Return the [X, Y] coordinate for the center point of the cell that contains the specified text.  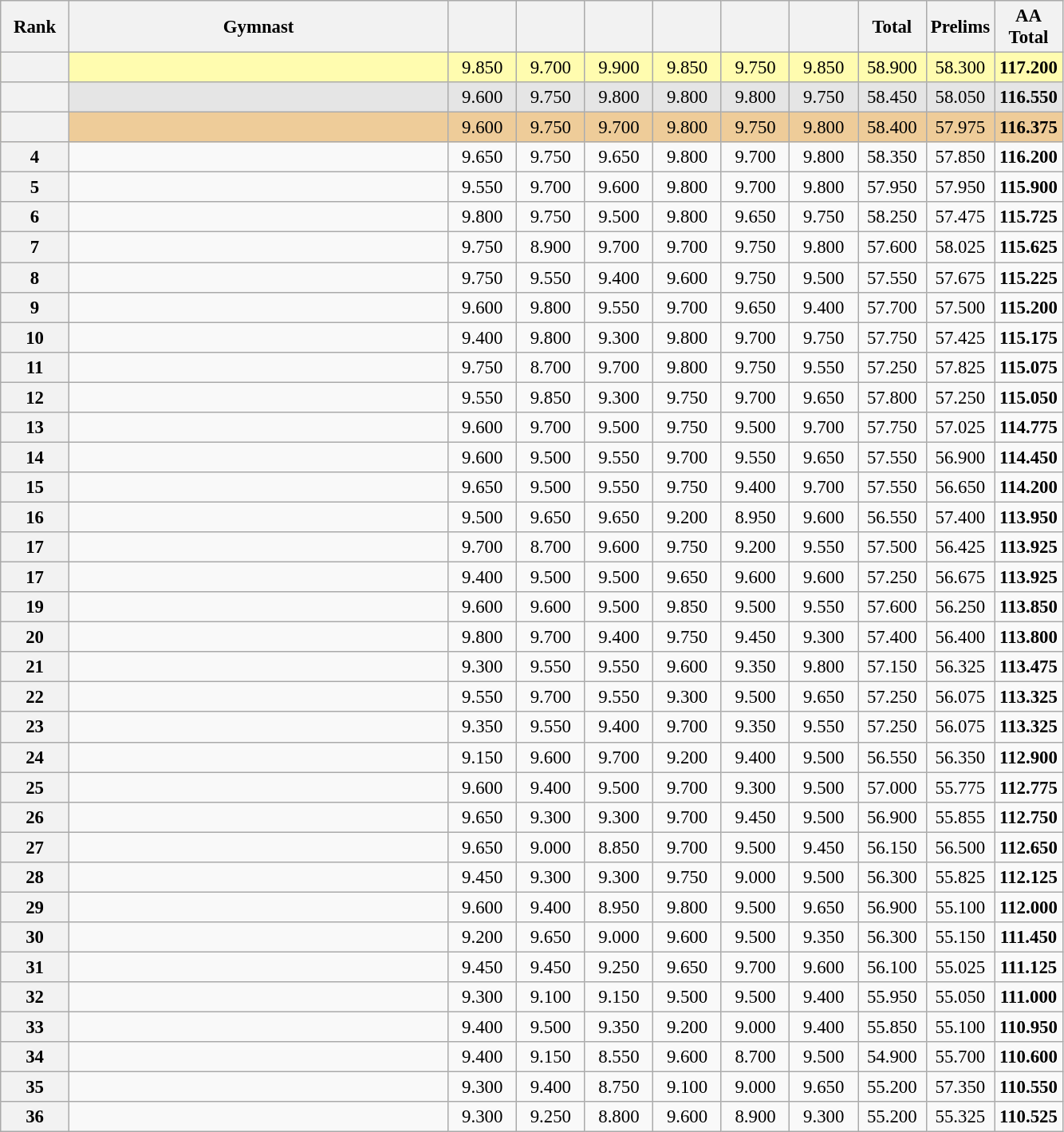
AA Total [1029, 27]
14 [35, 457]
29 [35, 907]
110.950 [1029, 1027]
24 [35, 757]
57.800 [893, 397]
Gymnast [258, 27]
8.800 [619, 1117]
112.125 [1029, 878]
34 [35, 1057]
57.825 [960, 367]
56.150 [893, 847]
114.450 [1029, 457]
115.900 [1029, 187]
57.150 [893, 667]
55.775 [960, 787]
56.650 [960, 487]
115.175 [1029, 337]
56.250 [960, 607]
5 [35, 187]
57.700 [893, 307]
117.200 [1029, 68]
32 [35, 997]
13 [35, 428]
26 [35, 817]
36 [35, 1117]
58.050 [960, 97]
115.225 [1029, 278]
115.200 [1029, 307]
55.325 [960, 1117]
21 [35, 667]
113.950 [1029, 517]
112.900 [1029, 757]
114.200 [1029, 487]
58.250 [893, 218]
11 [35, 367]
58.025 [960, 247]
31 [35, 967]
56.500 [960, 847]
20 [35, 637]
115.050 [1029, 397]
58.350 [893, 157]
10 [35, 337]
56.675 [960, 578]
58.300 [960, 68]
30 [35, 937]
115.725 [1029, 218]
33 [35, 1027]
113.800 [1029, 637]
113.475 [1029, 667]
57.025 [960, 428]
28 [35, 878]
12 [35, 397]
57.425 [960, 337]
55.850 [893, 1027]
35 [35, 1087]
57.475 [960, 218]
55.950 [893, 997]
8.850 [619, 847]
56.100 [893, 967]
58.450 [893, 97]
55.855 [960, 817]
57.000 [893, 787]
56.425 [960, 547]
9.900 [619, 68]
4 [35, 157]
8.550 [619, 1057]
114.775 [1029, 428]
55.150 [960, 937]
9 [35, 307]
56.350 [960, 757]
57.675 [960, 278]
8 [35, 278]
8.750 [619, 1087]
55.050 [960, 997]
58.400 [893, 128]
110.550 [1029, 1087]
112.775 [1029, 787]
110.600 [1029, 1057]
112.000 [1029, 907]
27 [35, 847]
23 [35, 728]
56.325 [960, 667]
116.375 [1029, 128]
112.650 [1029, 847]
116.550 [1029, 97]
111.125 [1029, 967]
55.825 [960, 878]
55.025 [960, 967]
19 [35, 607]
116.200 [1029, 157]
115.625 [1029, 247]
Prelims [960, 27]
110.525 [1029, 1117]
112.750 [1029, 817]
113.850 [1029, 607]
55.700 [960, 1057]
Rank [35, 27]
7 [35, 247]
6 [35, 218]
115.075 [1029, 367]
Total [893, 27]
22 [35, 697]
56.400 [960, 637]
25 [35, 787]
57.975 [960, 128]
57.850 [960, 157]
111.450 [1029, 937]
16 [35, 517]
54.900 [893, 1057]
57.350 [960, 1087]
58.900 [893, 68]
111.000 [1029, 997]
15 [35, 487]
